Return the (X, Y) coordinate for the center point of the cell that contains the specified text.  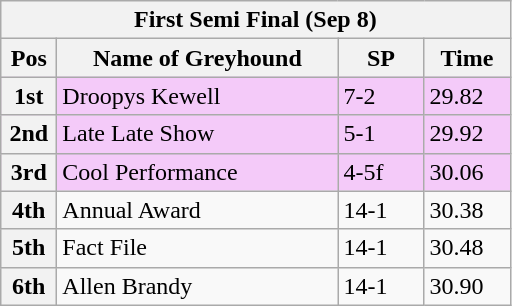
29.92 (467, 134)
5th (29, 248)
4th (29, 210)
SP (381, 58)
Fact File (198, 248)
Droopys Kewell (198, 96)
7-2 (381, 96)
5-1 (381, 134)
Late Late Show (198, 134)
Time (467, 58)
1st (29, 96)
2nd (29, 134)
30.38 (467, 210)
30.48 (467, 248)
Annual Award (198, 210)
Cool Performance (198, 172)
Allen Brandy (198, 286)
30.06 (467, 172)
4-5f (381, 172)
6th (29, 286)
3rd (29, 172)
Name of Greyhound (198, 58)
First Semi Final (Sep 8) (256, 20)
30.90 (467, 286)
Pos (29, 58)
29.82 (467, 96)
